Locate the cell with the specified text and output its [x, y] center coordinate. 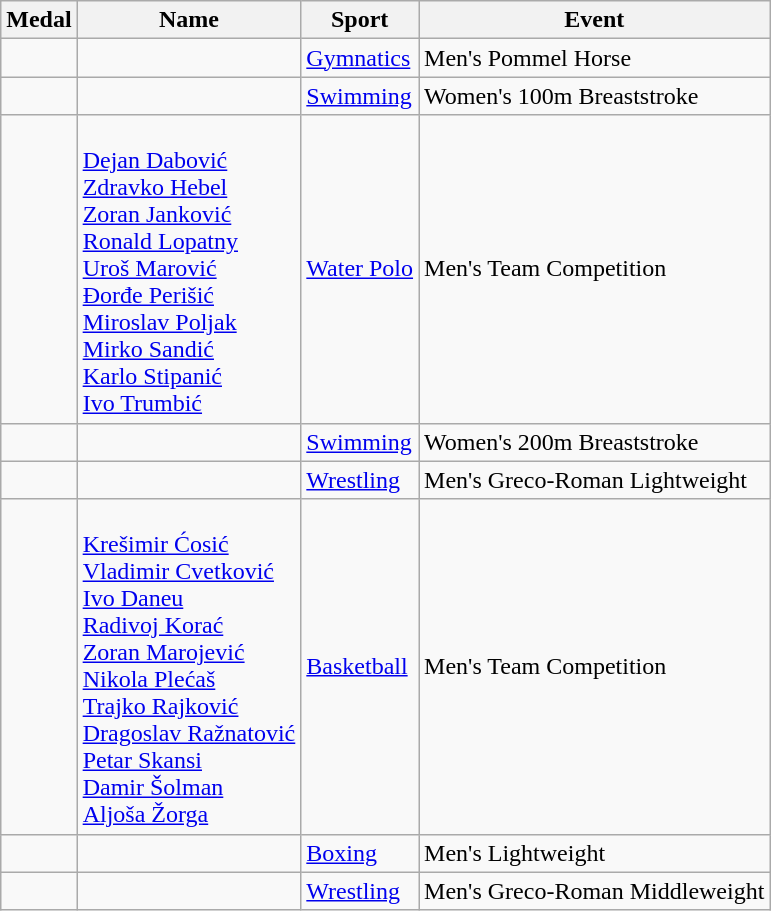
Name [189, 20]
Dejan Dabović Zdravko Hebel Zoran Janković Ronald Lopatny Uroš Marović Đorđe Perišić Miroslav Poljak Mirko Sandić Karlo Stipanić Ivo Trumbić [189, 269]
Water Polo [360, 269]
Boxing [360, 853]
Gymnatics [360, 58]
Men's Pommel Horse [594, 58]
Men's Greco-Roman Lightweight [594, 480]
Sport [360, 20]
Medal [39, 20]
Women's 200m Breaststroke [594, 442]
Men's Greco-Roman Middleweight [594, 891]
Men's Lightweight [594, 853]
Event [594, 20]
Women's 100m Breaststroke [594, 96]
Basketball [360, 666]
